Scan for the cell matching the given text and deliver its [X, Y] coordinate at center. 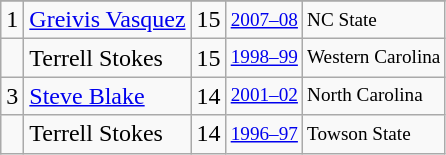
1996–97 [264, 134]
Greivis Vasquez [108, 20]
1998–99 [264, 58]
Western Carolina [373, 58]
2007–08 [264, 20]
NC State [373, 20]
Steve Blake [108, 96]
1 [12, 20]
2001–02 [264, 96]
Towson State [373, 134]
3 [12, 96]
North Carolina [373, 96]
